Extract the [x, y] coordinate from the center of the cell holding the provided text.  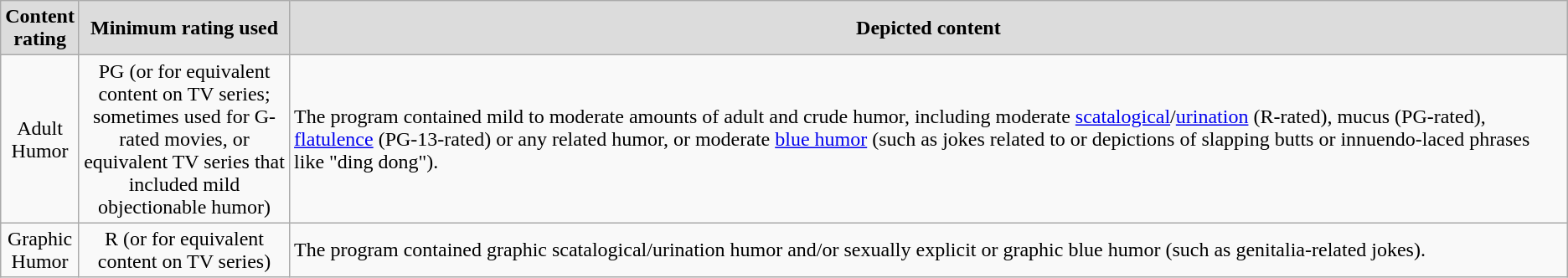
Graphic Humor [40, 250]
Adult Humor [40, 139]
The program contained graphic scatalogical/urination humor and/or sexually explicit or graphic blue humor (such as genitalia-related jokes). [929, 250]
R (or for equivalent content on TV series) [184, 250]
PG (or for equivalent content on TV series; sometimes used for G-rated movies, or equivalent TV series that included mild objectionable humor) [184, 139]
Minimum rating used [184, 28]
Depicted content [929, 28]
Content rating [40, 28]
